Scan for the cell matching the given text and deliver its [X, Y] coordinate at center. 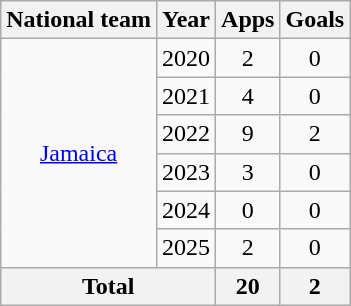
2024 [186, 210]
4 [248, 96]
National team [79, 20]
Goals [315, 20]
2020 [186, 58]
3 [248, 172]
2021 [186, 96]
Jamaica [79, 153]
20 [248, 286]
Apps [248, 20]
2023 [186, 172]
Total [108, 286]
9 [248, 134]
Year [186, 20]
2025 [186, 248]
2022 [186, 134]
